From the cell containing the given text, extract its center point as [x, y] coordinate. 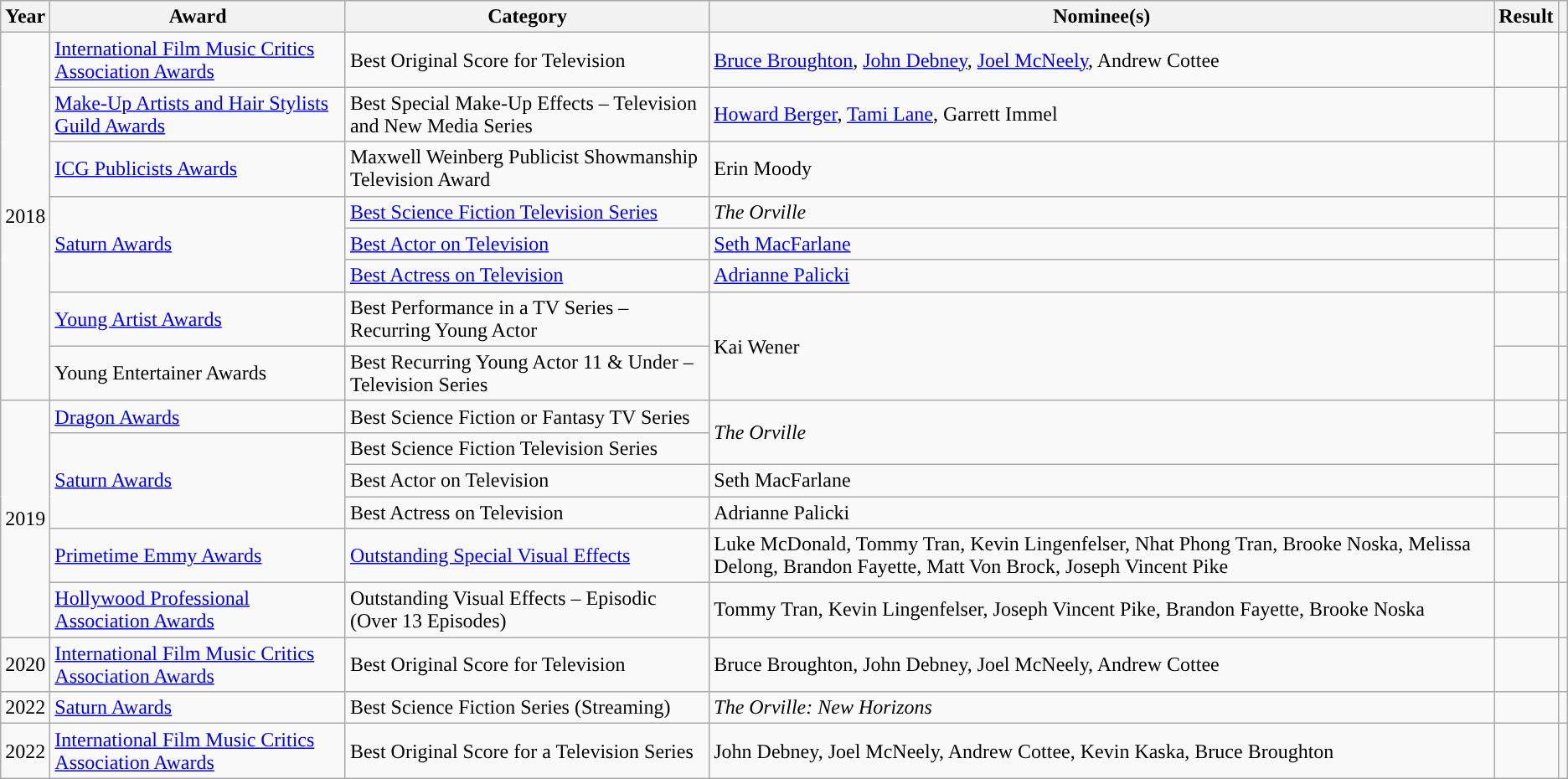
Kai Wener [1102, 346]
Best Science Fiction or Fantasy TV Series [527, 416]
Outstanding Visual Effects – Episodic (Over 13 Episodes) [527, 610]
Category [527, 17]
Outstanding Special Visual Effects [527, 556]
Award [198, 17]
2019 [25, 518]
Result [1526, 17]
John Debney, Joel McNeely, Andrew Cottee, Kevin Kaska, Bruce Broughton [1102, 751]
Erin Moody [1102, 169]
Dragon Awards [198, 416]
Primetime Emmy Awards [198, 556]
Best Performance in a TV Series – Recurring Young Actor [527, 318]
Best Special Make-Up Effects – Television and New Media Series [527, 114]
Young Entertainer Awards [198, 374]
Best Recurring Young Actor 11 & Under – Television Series [527, 374]
Luke McDonald, Tommy Tran, Kevin Lingenfelser, Nhat Phong Tran, Brooke Noska, Melissa Delong, Brandon Fayette, Matt Von Brock, Joseph Vincent Pike [1102, 556]
ICG Publicists Awards [198, 169]
Year [25, 17]
Make-Up Artists and Hair Stylists Guild Awards [198, 114]
2020 [25, 665]
The Orville: New Horizons [1102, 708]
Hollywood Professional Association Awards [198, 610]
Howard Berger, Tami Lane, Garrett Immel [1102, 114]
Tommy Tran, Kevin Lingenfelser, Joseph Vincent Pike, Brandon Fayette, Brooke Noska [1102, 610]
Nominee(s) [1102, 17]
2018 [25, 217]
Young Artist Awards [198, 318]
Maxwell Weinberg Publicist Showmanship Television Award [527, 169]
Best Science Fiction Series (Streaming) [527, 708]
Best Original Score for a Television Series [527, 751]
